Extract the [x, y] coordinate from the center of the cell holding the provided text.  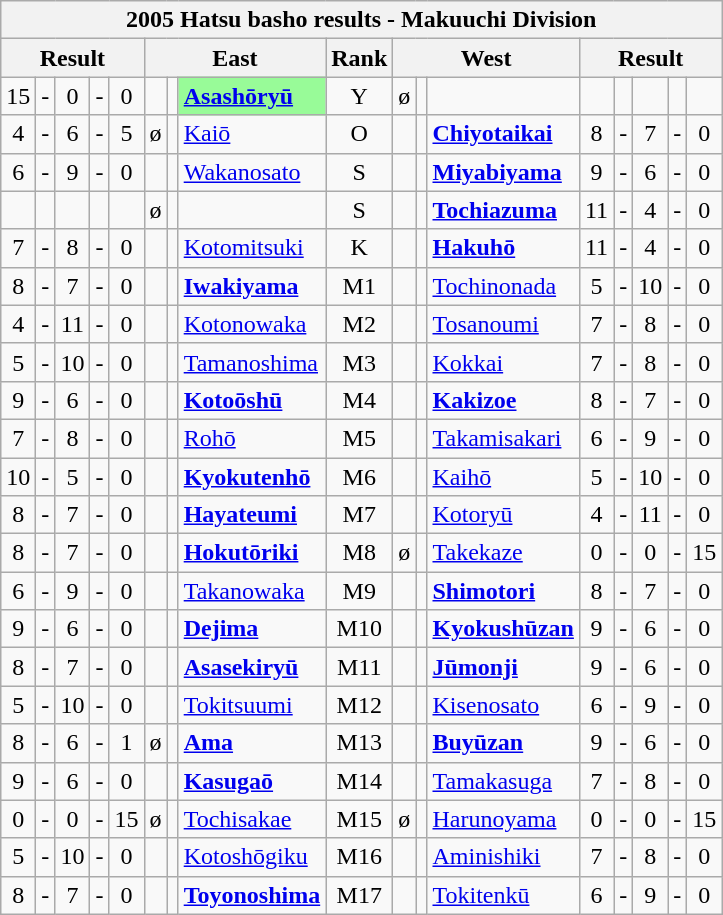
Tamakasuga [503, 781]
M10 [360, 629]
Tochiazuma [503, 210]
Kaiō [252, 134]
Kotoryū [503, 515]
Kaihō [503, 477]
Buyūzan [503, 743]
Miyabiyama [503, 172]
2005 Hatsu basho results - Makuuchi Division [362, 20]
Takamisakari [503, 438]
M9 [360, 591]
Shimotori [503, 591]
Kotoshōgiku [252, 857]
M7 [360, 515]
Aminishiki [503, 857]
Tochinonada [503, 286]
M14 [360, 781]
M11 [360, 667]
East [235, 58]
M17 [360, 895]
Y [360, 96]
Toyonoshima [252, 895]
Tokitenkū [503, 895]
Asasekiryū [252, 667]
M13 [360, 743]
Kakizoe [503, 400]
Wakanosato [252, 172]
Dejima [252, 629]
Takanowaka [252, 591]
Kyokushūzan [503, 629]
Jūmonji [503, 667]
Kotonowaka [252, 324]
M15 [360, 819]
Harunoyama [503, 819]
Kokkai [503, 362]
Iwakiyama [252, 286]
Hakuhō [503, 248]
M1 [360, 286]
Kisenosato [503, 705]
Tochisakae [252, 819]
Kasugaō [252, 781]
M6 [360, 477]
Chiyotaikai [503, 134]
Kotoōshū [252, 400]
Asashōryū [252, 96]
Takekaze [503, 553]
Rohō [252, 438]
Kyokutenhō [252, 477]
Tokitsuumi [252, 705]
Tamanoshima [252, 362]
M4 [360, 400]
M3 [360, 362]
Kotomitsuki [252, 248]
Hokutōriki [252, 553]
Hayateumi [252, 515]
M8 [360, 553]
M2 [360, 324]
Rank [360, 58]
M5 [360, 438]
Tosanoumi [503, 324]
O [360, 134]
K [360, 248]
West [486, 58]
M16 [360, 857]
1 [126, 743]
M12 [360, 705]
Ama [252, 743]
